Search for the cell housing the specified text and yield its [x, y] center coordinate. 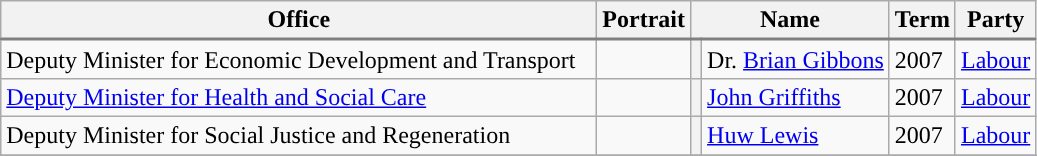
Huw Lewis [796, 135]
Dr. Brian Gibbons [796, 60]
Deputy Minister for Social Justice and Regeneration [299, 135]
John Griffiths [796, 97]
Party [995, 20]
Office [299, 20]
Deputy Minister for Economic Development and Transport [299, 60]
Portrait [644, 20]
Name [790, 20]
Deputy Minister for Health and Social Care [299, 97]
Term [922, 20]
